Return (X, Y) of the center of cell containing provided text 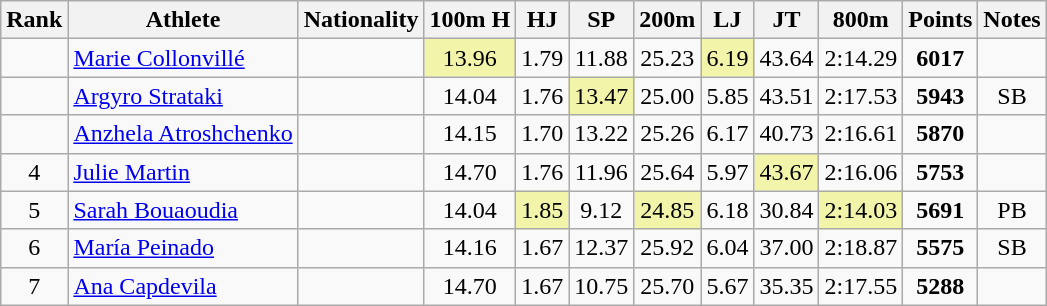
Nationality (361, 20)
9.12 (602, 210)
4 (34, 172)
Athlete (183, 20)
25.64 (668, 172)
María Peinado (183, 248)
24.85 (668, 210)
5 (34, 210)
JT (786, 20)
6.18 (728, 210)
SP (602, 20)
43.51 (786, 96)
2:14.29 (861, 58)
11.88 (602, 58)
12.37 (602, 248)
30.84 (786, 210)
13.22 (602, 134)
5943 (940, 96)
5753 (940, 172)
2:14.03 (861, 210)
25.00 (668, 96)
25.23 (668, 58)
HJ (542, 20)
1.85 (542, 210)
5691 (940, 210)
6.04 (728, 248)
5870 (940, 134)
5575 (940, 248)
11.96 (602, 172)
2:16.06 (861, 172)
2:18.87 (861, 248)
7 (34, 286)
37.00 (786, 248)
Anzhela Atroshchenko (183, 134)
25.70 (668, 286)
5.97 (728, 172)
6017 (940, 58)
2:17.55 (861, 286)
Notes (1012, 20)
14.15 (470, 134)
10.75 (602, 286)
Sarah Bouaoudia (183, 210)
5.67 (728, 286)
Rank (34, 20)
200m (668, 20)
13.96 (470, 58)
2:16.61 (861, 134)
13.47 (602, 96)
35.35 (786, 286)
43.64 (786, 58)
Marie Collonvillé (183, 58)
Points (940, 20)
5288 (940, 286)
6 (34, 248)
25.26 (668, 134)
6.19 (728, 58)
2:17.53 (861, 96)
1.70 (542, 134)
LJ (728, 20)
800m (861, 20)
PB (1012, 210)
43.67 (786, 172)
6.17 (728, 134)
40.73 (786, 134)
14.16 (470, 248)
5.85 (728, 96)
Julie Martin (183, 172)
Ana Capdevila (183, 286)
1.79 (542, 58)
25.92 (668, 248)
100m H (470, 20)
Argyro Strataki (183, 96)
